Provide the [X, Y] coordinate of the cell's center where the given text is located.  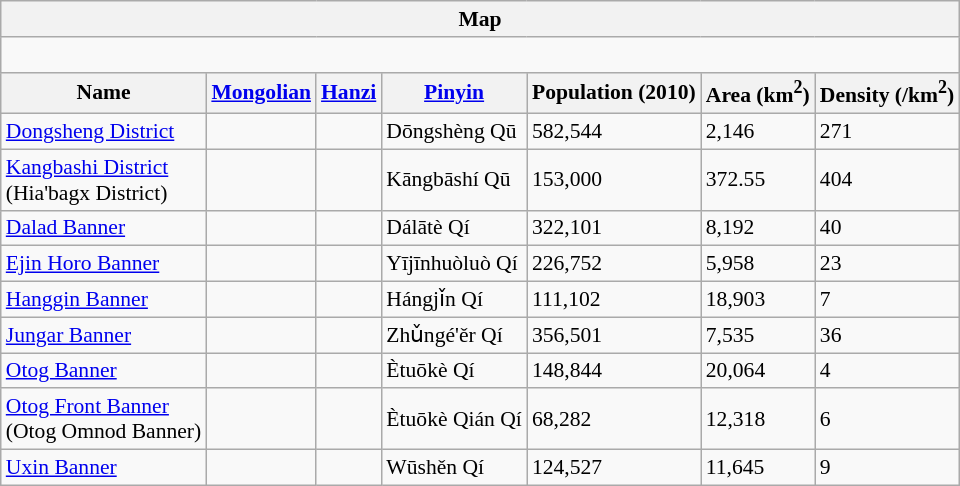
124,527 [614, 468]
372.55 [758, 180]
2,146 [758, 132]
Hanggin Banner [104, 300]
18,903 [758, 300]
Pinyin [454, 92]
Otog Banner [104, 371]
9 [887, 468]
Hángjǐn Qí [454, 300]
5,958 [758, 264]
148,844 [614, 371]
Ètuōkè Qián Qí [454, 420]
Otog Front Banner(Otog Omnod Banner) [104, 420]
36 [887, 335]
356,501 [614, 335]
7,535 [758, 335]
Map [480, 19]
23 [887, 264]
40 [887, 228]
6 [887, 420]
Dálātè Qí [454, 228]
Density (/km2) [887, 92]
12,318 [758, 420]
Ètuōkè Qí [454, 371]
Area (km2) [758, 92]
Hanzi [348, 92]
322,101 [614, 228]
404 [887, 180]
68,282 [614, 420]
Kāngbāshí Qū [454, 180]
226,752 [614, 264]
Mongolian [261, 92]
Uxin Banner [104, 468]
20,064 [758, 371]
Wūshěn Qí [454, 468]
153,000 [614, 180]
Yījīnhuòluò Qí [454, 264]
582,544 [614, 132]
Dongsheng District [104, 132]
8,192 [758, 228]
Zhǔngé'ěr Qí [454, 335]
Dōngshèng Qū [454, 132]
4 [887, 371]
Ejin Horo Banner [104, 264]
111,102 [614, 300]
271 [887, 132]
Jungar Banner [104, 335]
Name [104, 92]
11,645 [758, 468]
Dalad Banner [104, 228]
7 [887, 300]
Kangbashi District(Hia'bagx District) [104, 180]
Population (2010) [614, 92]
